Determine the (x, y) coordinate at the center of the cell enclosing the given text.  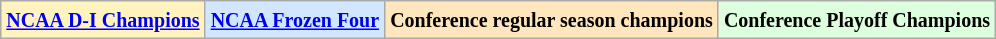
Conference regular season champions (552, 20)
NCAA D-I Champions (103, 20)
NCAA Frozen Four (295, 20)
Conference Playoff Champions (856, 20)
